Return (x, y) of the center of cell containing provided text 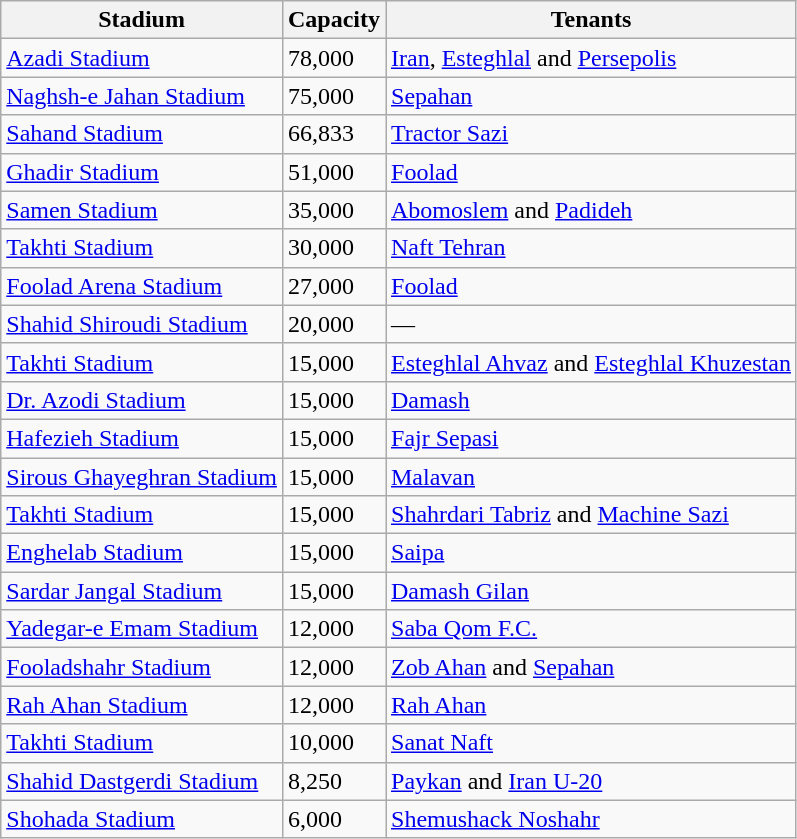
35,000 (334, 210)
Zob Ahan and Sepahan (592, 667)
10,000 (334, 743)
75,000 (334, 96)
20,000 (334, 324)
Sahand Stadium (142, 134)
Saba Qom F.C. (592, 629)
Sirous Ghayeghran Stadium (142, 477)
Shohada Stadium (142, 819)
Capacity (334, 20)
Foolad Arena Stadium (142, 286)
Sardar Jangal Stadium (142, 591)
Esteghlal Ahvaz and Esteghlal Khuzestan (592, 362)
Sanat Naft (592, 743)
6,000 (334, 819)
Rah Ahan Stadium (142, 705)
Stadium (142, 20)
Sepahan (592, 96)
Enghelab Stadium (142, 553)
30,000 (334, 248)
Azadi Stadium (142, 58)
Fajr Sepasi (592, 438)
Tenants (592, 20)
Shahid Dastgerdi Stadium (142, 781)
— (592, 324)
27,000 (334, 286)
Fooladshahr Stadium (142, 667)
66,833 (334, 134)
Hafezieh Stadium (142, 438)
Yadegar-e Emam Stadium (142, 629)
Shahrdari Tabriz and Machine Sazi (592, 515)
Abomoslem and Padideh (592, 210)
51,000 (334, 172)
Naft Tehran (592, 248)
Iran, Esteghlal and Persepolis (592, 58)
Samen Stadium (142, 210)
Rah Ahan (592, 705)
Dr. Azodi Stadium (142, 400)
Tractor Sazi (592, 134)
78,000 (334, 58)
Shemushack Noshahr (592, 819)
Malavan (592, 477)
8,250 (334, 781)
Paykan and Iran U-20 (592, 781)
Shahid Shiroudi Stadium (142, 324)
Ghadir Stadium (142, 172)
Damash Gilan (592, 591)
Saipa (592, 553)
Naghsh-e Jahan Stadium (142, 96)
Damash (592, 400)
